Determine the [X, Y] coordinate at the center of the cell enclosing the given text.  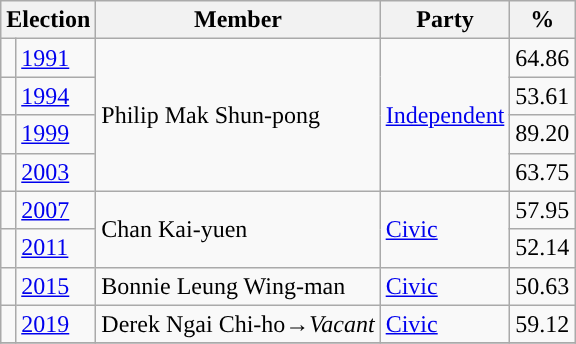
2019 [56, 324]
Party [445, 20]
53.61 [542, 96]
Independent [445, 115]
Member [238, 20]
64.86 [542, 58]
1994 [56, 96]
Election [48, 20]
63.75 [542, 172]
1999 [56, 134]
50.63 [542, 286]
Derek Ngai Chi-ho→Vacant [238, 324]
2007 [56, 210]
89.20 [542, 134]
2003 [56, 172]
Chan Kai-yuen [238, 229]
% [542, 20]
2011 [56, 248]
1991 [56, 58]
Bonnie Leung Wing-man [238, 286]
52.14 [542, 248]
57.95 [542, 210]
59.12 [542, 324]
2015 [56, 286]
Philip Mak Shun-pong [238, 115]
